Provide the [X, Y] coordinate of the cell's center where the given text is located.  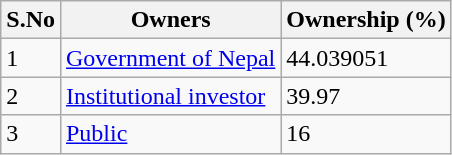
S.No [31, 20]
1 [31, 58]
3 [31, 134]
39.97 [366, 96]
Ownership (%) [366, 20]
Institutional investor [170, 96]
44.039051 [366, 58]
16 [366, 134]
Public [170, 134]
Owners [170, 20]
Government of Nepal [170, 58]
2 [31, 96]
